Capture the cell that displays the provided text and extract its [X, Y] central coordinate. 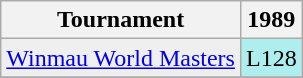
Winmau World Masters [121, 58]
Tournament [121, 20]
L128 [271, 58]
1989 [271, 20]
